Detect which cell encompasses the target text, then output its (X, Y) center coordinate. 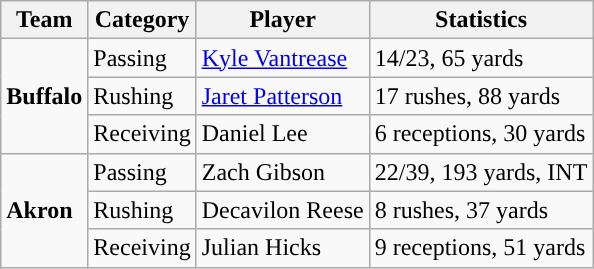
9 receptions, 51 yards (481, 248)
6 receptions, 30 yards (481, 134)
Decavilon Reese (282, 210)
Zach Gibson (282, 172)
17 rushes, 88 yards (481, 96)
Category (142, 20)
Player (282, 20)
8 rushes, 37 yards (481, 210)
Julian Hicks (282, 248)
Jaret Patterson (282, 96)
14/23, 65 yards (481, 58)
Akron (44, 210)
Kyle Vantrease (282, 58)
Statistics (481, 20)
22/39, 193 yards, INT (481, 172)
Buffalo (44, 96)
Daniel Lee (282, 134)
Team (44, 20)
